Locate the cell with the specified text and output its (X, Y) center coordinate. 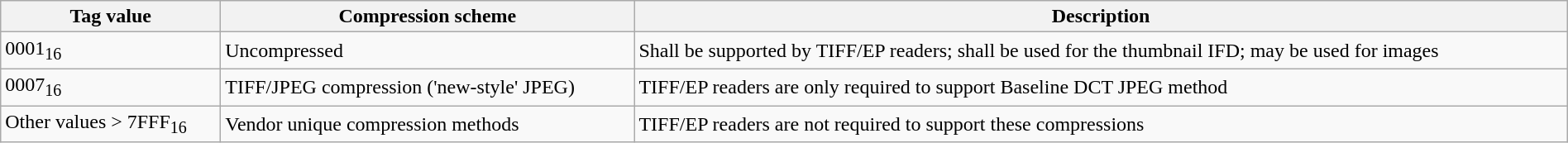
Vendor unique compression methods (428, 124)
Uncompressed (428, 50)
Shall be supported by TIFF/EP readers; shall be used for the thumbnail IFD; may be used for images (1101, 50)
Other values > 7FFF16 (111, 124)
Compression scheme (428, 17)
TIFF/EP readers are not required to support these compressions (1101, 124)
Tag value (111, 17)
Description (1101, 17)
000716 (111, 87)
TIFF/JPEG compression ('new-style' JPEG) (428, 87)
000116 (111, 50)
TIFF/EP readers are only required to support Baseline DCT JPEG method (1101, 87)
